Detect which cell encompasses the target text, then output its [x, y] center coordinate. 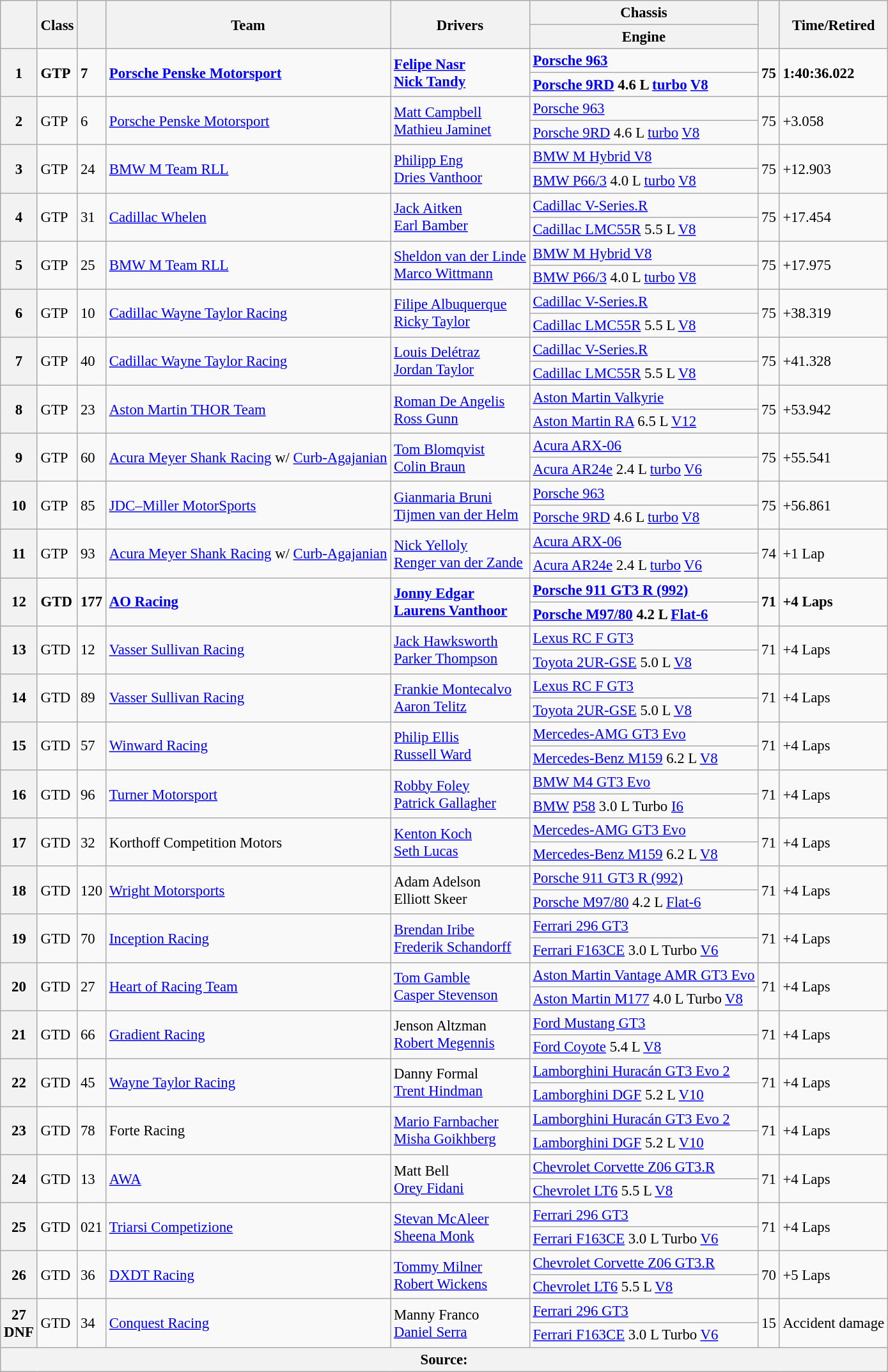
Philip Ellis Russell Ward [460, 746]
93 [92, 554]
Triarsi Competizione [248, 1227]
Cadillac Whelen [248, 217]
Kenton Koch Seth Lucas [460, 842]
Felipe Nasr Nick Tandy [460, 73]
Louis Delétraz Jordan Taylor [460, 361]
60 [92, 458]
Aston Martin Vantage AMR GT3 Evo [644, 975]
Mario Farnbacher Misha Goikhberg [460, 1131]
Source: [444, 1359]
Accident damage [834, 1323]
19 [19, 939]
JDC–Miller MotorSports [248, 505]
Korthoff Competition Motors [248, 842]
34 [92, 1323]
Class [58, 24]
27 [92, 986]
8 [19, 409]
+1 Lap [834, 554]
Matt Campbell Mathieu Jaminet [460, 120]
Frankie Montecalvo Aaron Telitz [460, 698]
Team [248, 24]
31 [92, 217]
74 [768, 554]
5 [19, 265]
120 [92, 890]
40 [92, 361]
18 [19, 890]
Aston Martin THOR Team [248, 409]
+12.903 [834, 169]
AO Racing [248, 601]
Gianmaria Bruni Tijmen van der Helm [460, 505]
22 [19, 1082]
AWA [248, 1178]
45 [92, 1082]
Winward Racing [248, 746]
26 [19, 1275]
Chassis [644, 13]
Tom Gamble Casper Stevenson [460, 986]
Ford Coyote 5.4 L V8 [644, 1046]
Roman De Angelis Ross Gunn [460, 409]
3 [19, 169]
Nick Yelloly Renger van der Zande [460, 554]
66 [92, 1035]
Gradient Racing [248, 1035]
Stevan McAleer Sheena Monk [460, 1227]
BMW P58 3.0 L Turbo I6 [644, 807]
Engine [644, 37]
+56.861 [834, 505]
Brendan Iribe Frederik Schandorff [460, 939]
Manny Franco Daniel Serra [460, 1323]
16 [19, 794]
BMW M4 GT3 Evo [644, 782]
1 [19, 73]
Tommy Milner Robert Wickens [460, 1275]
Filipe Albuquerque Ricky Taylor [460, 313]
177 [92, 601]
Jonny Edgar Laurens Vanthoor [460, 601]
+17.454 [834, 217]
Jack Hawksworth Parker Thompson [460, 650]
Forte Racing [248, 1131]
Matt Bell Orey Fidani [460, 1178]
9 [19, 458]
78 [92, 1131]
Heart of Racing Team [248, 986]
1:40:36.022 [834, 73]
96 [92, 794]
36 [92, 1275]
11 [19, 554]
Jack Aitken Earl Bamber [460, 217]
57 [92, 746]
021 [92, 1227]
Conquest Racing [248, 1323]
Wayne Taylor Racing [248, 1082]
Danny Formal Trent Hindman [460, 1082]
Ford Mustang GT3 [644, 1023]
Adam Adelson Elliott Skeer [460, 890]
27DNF [19, 1323]
+17.975 [834, 265]
Drivers [460, 24]
85 [92, 505]
Robby Foley Patrick Gallagher [460, 794]
+3.058 [834, 120]
14 [19, 698]
17 [19, 842]
Sheldon van der Linde Marco Wittmann [460, 265]
Philipp Eng Dries Vanthoor [460, 169]
89 [92, 698]
DXDT Racing [248, 1275]
21 [19, 1035]
Aston Martin RA 6.5 L V12 [644, 422]
32 [92, 842]
Aston Martin M177 4.0 L Turbo V8 [644, 998]
+5 Laps [834, 1275]
Tom Blomqvist Colin Braun [460, 458]
20 [19, 986]
2 [19, 120]
Aston Martin Valkyrie [644, 397]
Time/Retired [834, 24]
Wright Motorsports [248, 890]
+53.942 [834, 409]
Turner Motorsport [248, 794]
4 [19, 217]
Jenson Altzman Robert Megennis [460, 1035]
+55.541 [834, 458]
Inception Racing [248, 939]
+38.319 [834, 313]
+41.328 [834, 361]
